Determine the [X, Y] coordinate at the center of the cell enclosing the given text.  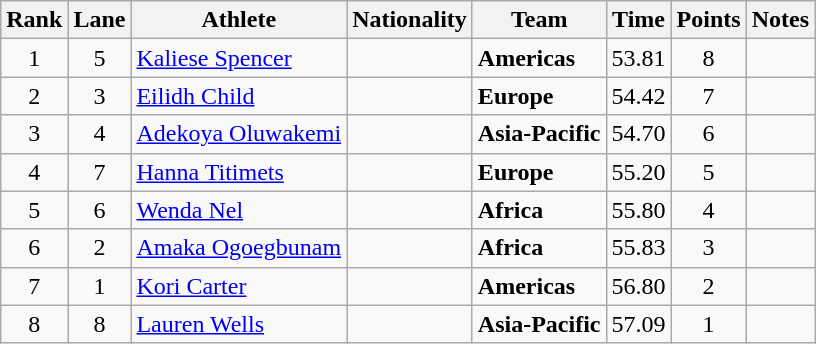
54.42 [638, 96]
Notes [780, 20]
Hanna Titimets [239, 172]
Nationality [410, 20]
Rank [34, 20]
55.80 [638, 210]
Kaliese Spencer [239, 58]
Kori Carter [239, 286]
54.70 [638, 134]
Team [539, 20]
Time [638, 20]
55.83 [638, 248]
55.20 [638, 172]
57.09 [638, 324]
Points [708, 20]
Athlete [239, 20]
Lane [100, 20]
53.81 [638, 58]
56.80 [638, 286]
Amaka Ogoegbunam [239, 248]
Lauren Wells [239, 324]
Wenda Nel [239, 210]
Adekoya Oluwakemi [239, 134]
Eilidh Child [239, 96]
